Output the (x, y) coordinate of the center of the cell containing the given text.  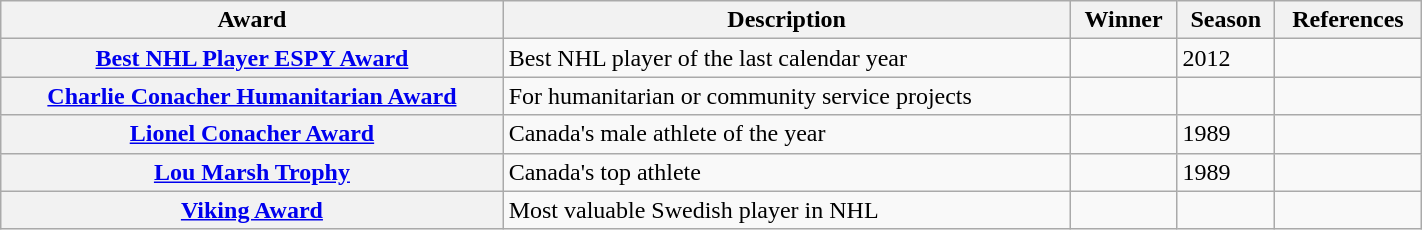
Lou Marsh Trophy (252, 172)
Best NHL player of the last calendar year (786, 58)
Charlie Conacher Humanitarian Award (252, 96)
Canada's male athlete of the year (786, 134)
Winner (1124, 20)
Most valuable Swedish player in NHL (786, 210)
Season (1226, 20)
References (1348, 20)
2012 (1226, 58)
Award (252, 20)
Canada's top athlete (786, 172)
Viking Award (252, 210)
Best NHL Player ESPY Award (252, 58)
For humanitarian or community service projects (786, 96)
Description (786, 20)
Lionel Conacher Award (252, 134)
